Search for the cell housing the specified text and yield its [x, y] center coordinate. 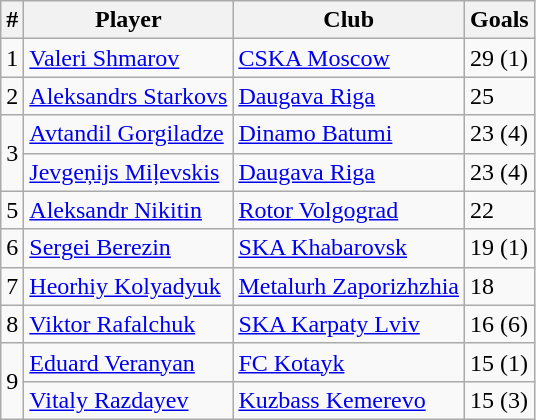
19 (1) [499, 248]
SKA Karpaty Lviv [349, 324]
Avtandil Gorgiladze [128, 134]
Jevgeņijs Miļevskis [128, 172]
15 (1) [499, 362]
Rotor Volgograd [349, 210]
8 [12, 324]
Aleksandrs Starkovs [128, 96]
7 [12, 286]
Aleksandr Nikitin [128, 210]
3 [12, 153]
2 [12, 96]
FC Kotayk [349, 362]
Eduard Veranyan [128, 362]
15 (3) [499, 400]
Dinamo Batumi [349, 134]
SKA Khabarovsk [349, 248]
Heorhiy Kolyadyuk [128, 286]
9 [12, 381]
16 (6) [499, 324]
1 [12, 58]
Viktor Rafalchuk [128, 324]
Club [349, 20]
5 [12, 210]
Metalurh Zaporizhzhia [349, 286]
18 [499, 286]
Valeri Shmarov [128, 58]
Goals [499, 20]
Player [128, 20]
22 [499, 210]
25 [499, 96]
6 [12, 248]
Vitaly Razdayev [128, 400]
Kuzbass Kemerevo [349, 400]
29 (1) [499, 58]
CSKA Moscow [349, 58]
Sergei Berezin [128, 248]
# [12, 20]
